Pinpoint the cell where the given text exists, returning its [X, Y] midpoint coordinate. 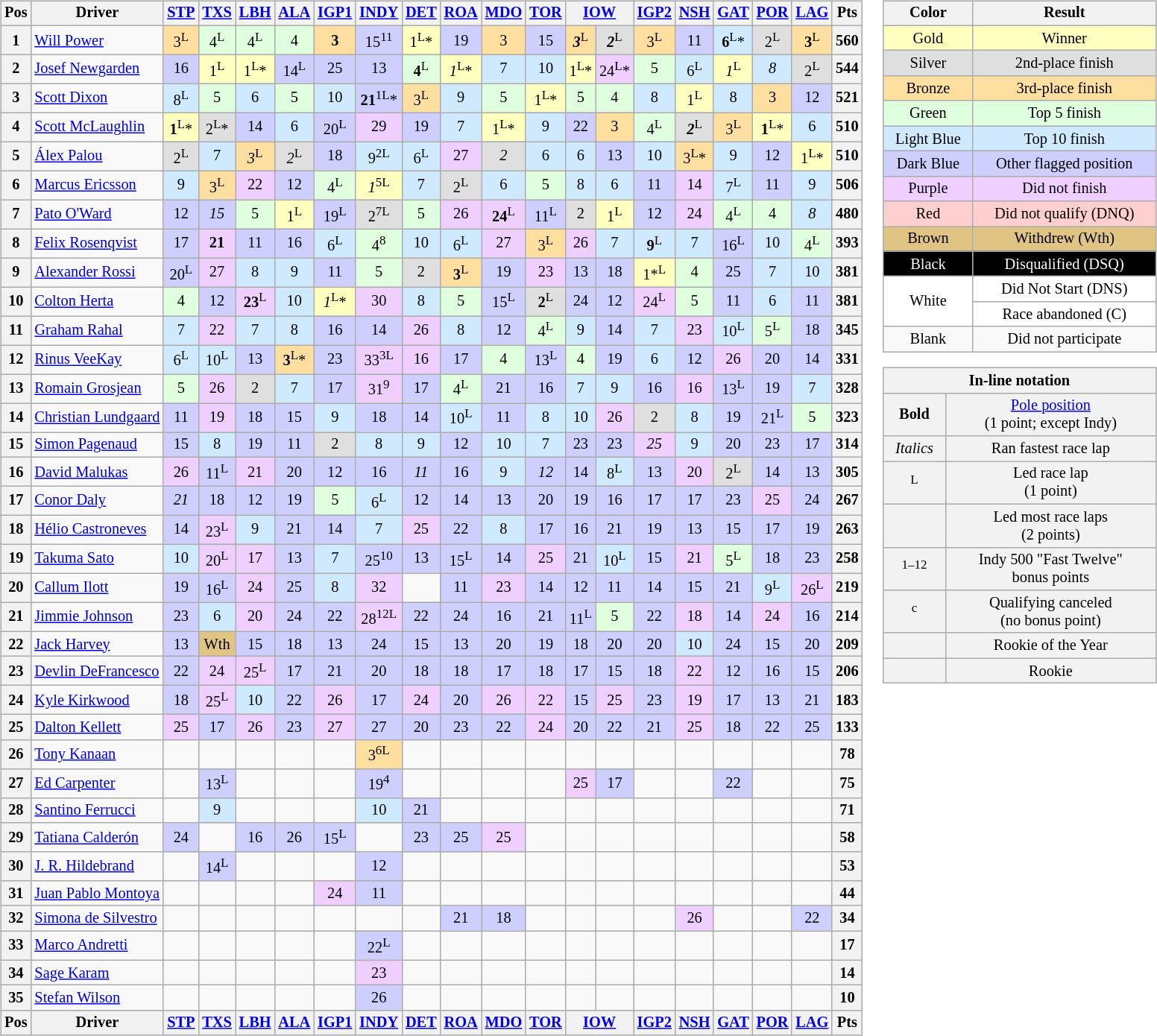
Graham Rahal [97, 331]
Hélio Castroneves [97, 529]
Brown [927, 239]
Black [927, 264]
Rinus VeeKay [97, 359]
26L [812, 587]
44 [847, 894]
Winner [1065, 38]
Stefan Wilson [97, 998]
206 [847, 671]
Will Power [97, 40]
219 [847, 587]
78 [847, 754]
71 [847, 810]
Marcus Ericsson [97, 185]
480 [847, 215]
Pole position(1 point; except Indy) [1051, 414]
Kyle Kirkwood [97, 701]
1511 [379, 40]
Color [927, 13]
Josef Newgarden [97, 69]
Race abandoned (C) [1065, 315]
48 [379, 243]
Blank [927, 339]
521 [847, 98]
323 [847, 417]
133 [847, 727]
Gold [927, 38]
Rookie [1051, 671]
Dark Blue [927, 164]
27L [379, 215]
Did not qualify (DNQ) [1065, 214]
Bronze [927, 89]
Silver [927, 63]
Pato O'Ward [97, 215]
L [914, 483]
560 [847, 40]
53 [847, 866]
194 [379, 783]
Wth [216, 644]
333L [379, 359]
Tatiana Calderón [97, 838]
214 [847, 617]
J. R. Hildebrand [97, 866]
Top 10 finish [1065, 139]
2nd-place finish [1065, 63]
White [927, 301]
Result [1065, 13]
Ed Carpenter [97, 783]
263 [847, 529]
92L [379, 157]
6L* [733, 40]
258 [847, 559]
28 [16, 810]
183 [847, 701]
Italics [914, 449]
Led race lap(1 point) [1051, 483]
Alexander Rossi [97, 273]
Scott McLaughlin [97, 127]
19L [335, 215]
Simon Pagenaud [97, 445]
1 [16, 40]
Juan Pablo Montoya [97, 894]
7L [733, 185]
Led most race laps(2 points) [1051, 525]
Did not finish [1065, 189]
36L [379, 754]
2510 [379, 559]
Devlin DeFrancesco [97, 671]
Rookie of the Year [1051, 645]
24L* [614, 69]
Other flagged position [1065, 164]
328 [847, 389]
Dalton Kellett [97, 727]
544 [847, 69]
Indy 500 "Fast Twelve"bonus points [1051, 569]
Jack Harvey [97, 644]
1–12 [914, 569]
Jimmie Johnson [97, 617]
1*L [655, 273]
Top 5 finish [1065, 113]
305 [847, 471]
31 [16, 894]
21L [772, 417]
Sage Karam [97, 973]
Did Not Start (DNS) [1065, 289]
Conor Daly [97, 501]
211L* [379, 98]
Álex Palou [97, 157]
Bold [914, 414]
Red [927, 214]
35 [16, 998]
Qualifying canceled(no bonus point) [1051, 612]
Did not participate [1065, 339]
Callum Ilott [97, 587]
Green [927, 113]
319 [379, 389]
Santino Ferrucci [97, 810]
393 [847, 243]
3rd-place finish [1065, 89]
Withdrew (Wth) [1065, 239]
209 [847, 644]
33 [16, 945]
Scott Dixon [97, 98]
Colton Herta [97, 301]
Tony Kanaan [97, 754]
506 [847, 185]
Light Blue [927, 139]
Takuma Sato [97, 559]
2812L [379, 617]
Romain Grosjean [97, 389]
Purple [927, 189]
267 [847, 501]
314 [847, 445]
Felix Rosenqvist [97, 243]
75 [847, 783]
22L [379, 945]
58 [847, 838]
Christian Lundgaard [97, 417]
Disqualified (DSQ) [1065, 264]
Ran fastest race lap [1051, 449]
345 [847, 331]
Marco Andretti [97, 945]
David Malukas [97, 471]
Simona de Silvestro [97, 918]
c [914, 612]
331 [847, 359]
In-line notation [1019, 381]
2L* [216, 127]
